Search for the cell housing the specified text and yield its (x, y) center coordinate. 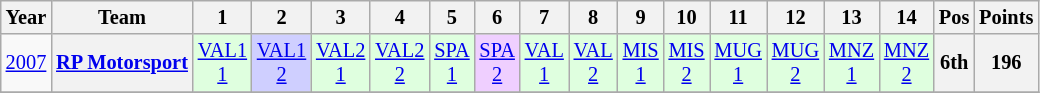
VAL21 (340, 63)
9 (641, 17)
MNZ1 (852, 63)
2007 (26, 63)
3 (340, 17)
11 (738, 17)
SPA1 (452, 63)
7 (544, 17)
MNZ2 (906, 63)
Year (26, 17)
13 (852, 17)
196 (1006, 63)
VAL22 (400, 63)
12 (796, 17)
VAL12 (282, 63)
6 (498, 17)
14 (906, 17)
SPA2 (498, 63)
Pos (954, 17)
MUG2 (796, 63)
8 (594, 17)
MIS2 (687, 63)
VAL11 (222, 63)
5 (452, 17)
Points (1006, 17)
10 (687, 17)
1 (222, 17)
4 (400, 17)
MUG1 (738, 63)
Team (122, 17)
2 (282, 17)
VAL2 (594, 63)
MIS1 (641, 63)
6th (954, 63)
VAL1 (544, 63)
RP Motorsport (122, 63)
